Provide the (X, Y) coordinate of the cell's center where the given text is located.  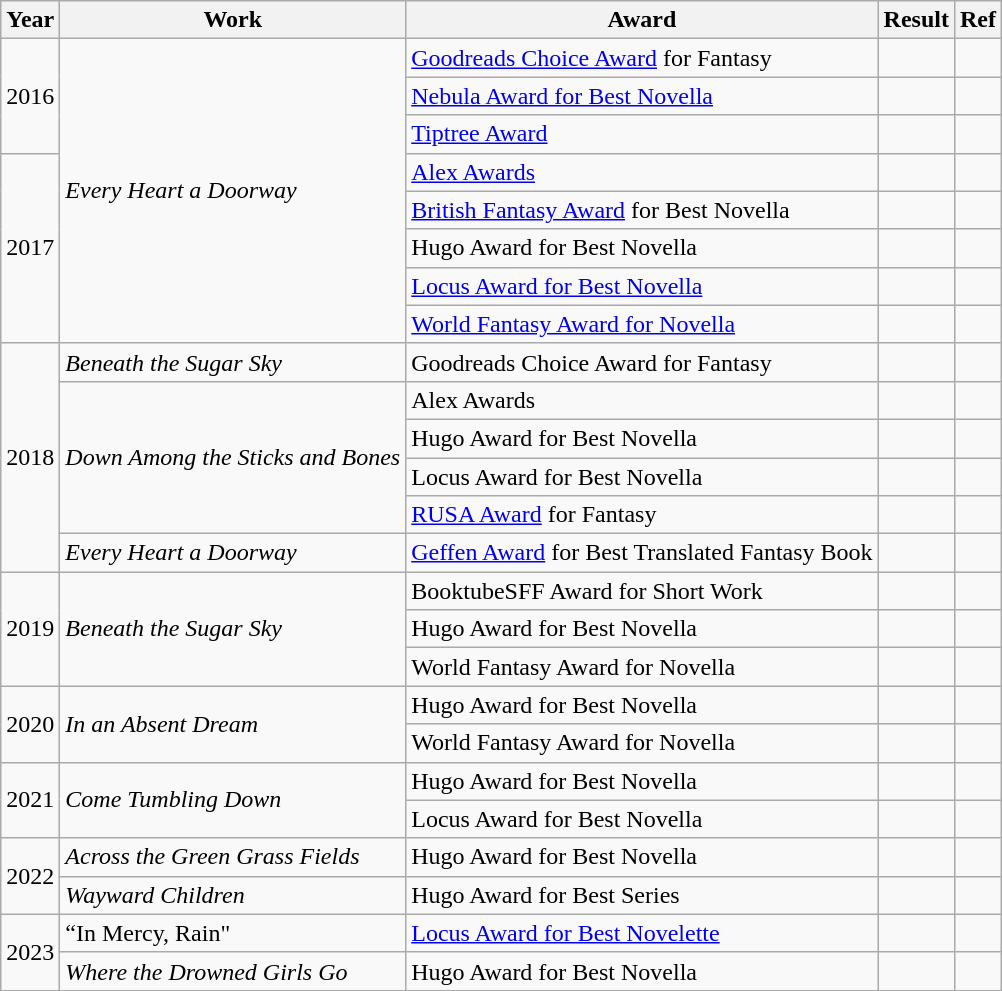
2019 (30, 629)
Result (916, 20)
BooktubeSFF Award for Short Work (642, 591)
Locus Award for Best Novelette (642, 933)
Come Tumbling Down (233, 800)
Award (642, 20)
Work (233, 20)
RUSA Award for Fantasy (642, 515)
Hugo Award for Best Series (642, 895)
2023 (30, 952)
Tiptree Award (642, 134)
2021 (30, 800)
2020 (30, 724)
Across the Green Grass Fields (233, 857)
2016 (30, 96)
Ref (978, 20)
British Fantasy Award for Best Novella (642, 210)
2017 (30, 248)
Wayward Children (233, 895)
Nebula Award for Best Novella (642, 96)
Geffen Award for Best Translated Fantasy Book (642, 553)
Year (30, 20)
Down Among the Sticks and Bones (233, 457)
“In Mercy, Rain" (233, 933)
In an Absent Dream (233, 724)
Where the Drowned Girls Go (233, 971)
2022 (30, 876)
2018 (30, 457)
